Provide the (x, y) coordinate of the cell's center where the given text is located.  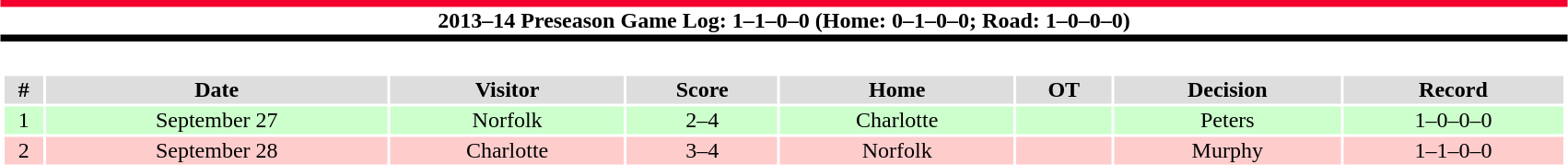
2–4 (702, 121)
2013–14 Preseason Game Log: 1–1–0–0 (Home: 0–1–0–0; Road: 1–0–0–0) (784, 20)
Visitor (507, 89)
Score (702, 89)
September 27 (216, 121)
# (24, 89)
Home (897, 89)
Date (216, 89)
1 (24, 121)
Peters (1227, 121)
September 28 (216, 150)
Record (1454, 89)
2 (24, 150)
1–1–0–0 (1454, 150)
Murphy (1227, 150)
Decision (1227, 89)
3–4 (702, 150)
1–0–0–0 (1454, 121)
OT (1063, 89)
